Locate the cell with the specified text and output its [x, y] center coordinate. 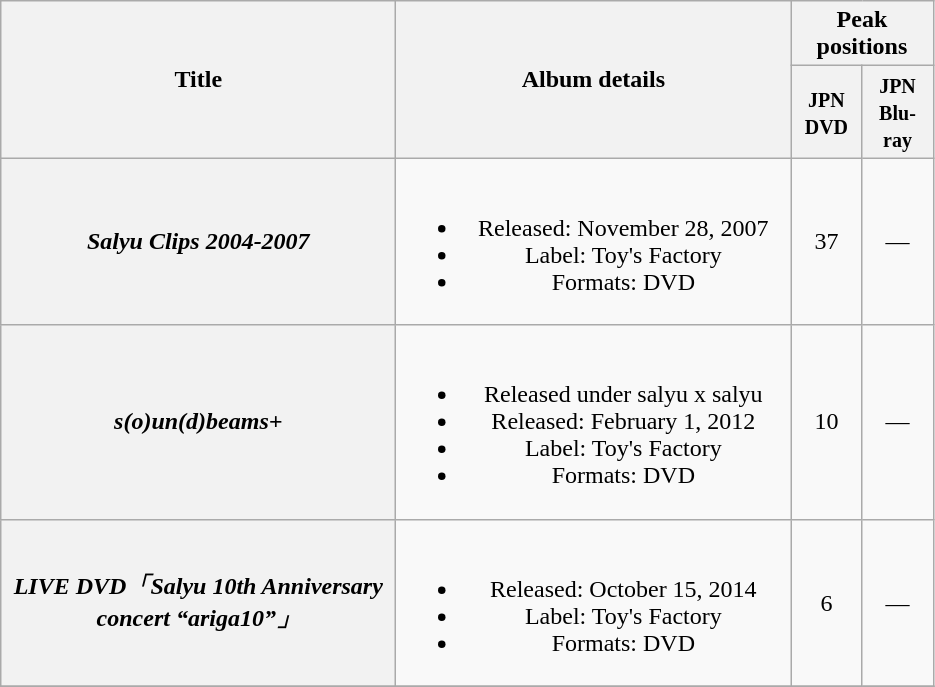
10 [826, 422]
Released: October 15, 2014Label: Toy's FactoryFormats: DVD [594, 602]
Album details [594, 80]
Released under salyu x salyuReleased: February 1, 2012Label: Toy's FactoryFormats: DVD [594, 422]
6 [826, 602]
s(o)un(d)beams+ [198, 422]
Salyu Clips 2004-2007 [198, 242]
JPN Blu-ray [898, 112]
37 [826, 242]
Peak positions [862, 34]
LIVE DVD「Salyu 10th Anniversary concert “ariga10”」 [198, 602]
Title [198, 80]
Released: November 28, 2007Label: Toy's FactoryFormats: DVD [594, 242]
JPN DVD [826, 112]
